From the cell containing the given text, extract its center point as [X, Y] coordinate. 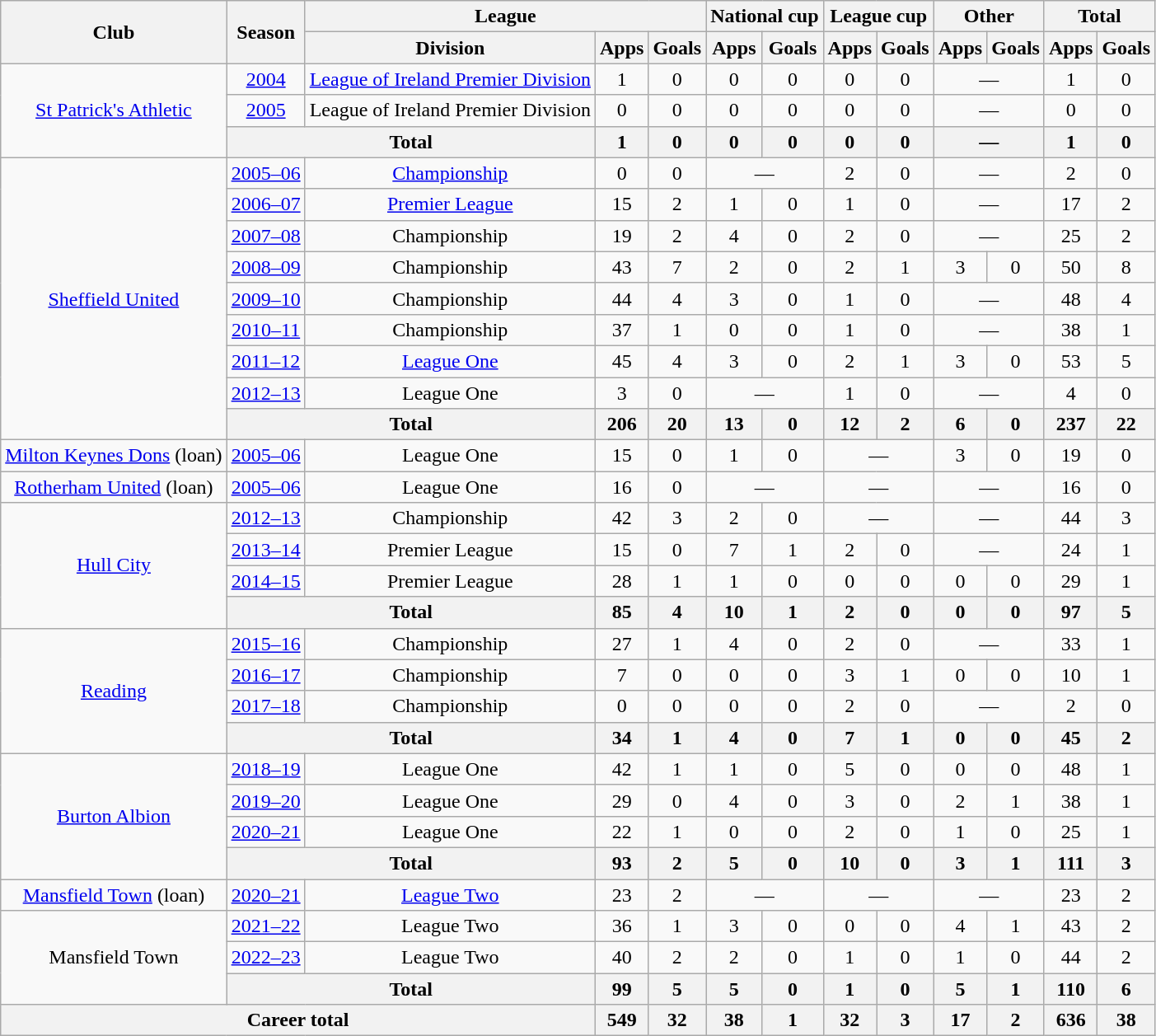
99 [621, 989]
Mansfield Town [114, 958]
2009–10 [265, 298]
2005 [265, 110]
St Patrick's Athletic [114, 110]
Sheffield United [114, 298]
Milton Keynes Dons (loan) [114, 456]
2008–09 [265, 267]
37 [621, 330]
206 [621, 424]
Other [989, 16]
2016–17 [265, 675]
93 [621, 863]
2007–08 [265, 236]
Hull City [114, 565]
Reading [114, 691]
40 [621, 958]
12 [849, 424]
2011–12 [265, 361]
27 [621, 644]
110 [1070, 989]
50 [1070, 267]
Division [450, 48]
85 [621, 612]
2018–19 [265, 769]
97 [1070, 612]
549 [621, 1020]
53 [1070, 361]
2013–14 [265, 550]
8 [1126, 267]
Season [265, 32]
36 [621, 926]
Rotherham United (loan) [114, 487]
636 [1070, 1020]
Career total [298, 1020]
2006–07 [265, 204]
2022–23 [265, 958]
2017–18 [265, 706]
League cup [878, 16]
2021–22 [265, 926]
2014–15 [265, 581]
33 [1070, 644]
28 [621, 581]
111 [1070, 863]
24 [1070, 550]
2019–20 [265, 800]
237 [1070, 424]
34 [621, 738]
2004 [265, 79]
Mansfield Town (loan) [114, 894]
20 [677, 424]
2015–16 [265, 644]
Club [114, 32]
League [505, 16]
Burton Albion [114, 816]
13 [734, 424]
National cup [765, 16]
2010–11 [265, 330]
